Extract the (x, y) coordinate from the center of the cell holding the provided text.  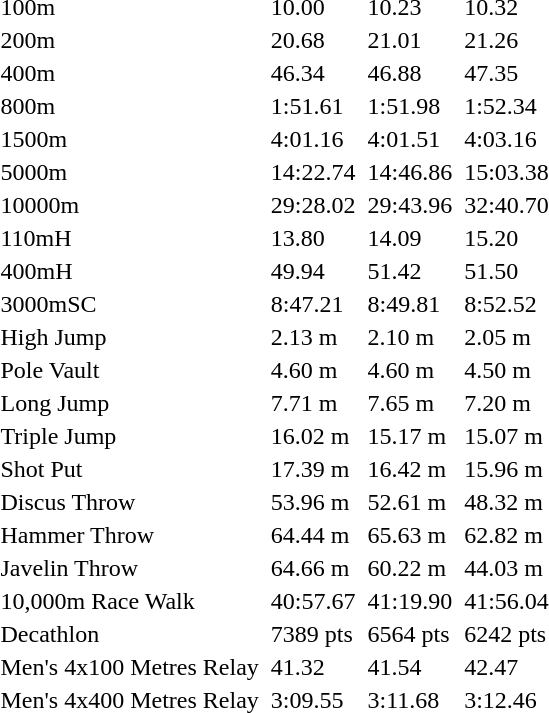
65.63 m (410, 535)
64.66 m (313, 568)
46.34 (313, 73)
41.32 (313, 667)
51.42 (410, 271)
40:57.67 (313, 601)
1:51.98 (410, 106)
15.17 m (410, 436)
20.68 (313, 40)
29:28.02 (313, 205)
21.01 (410, 40)
41:19.90 (410, 601)
16.42 m (410, 469)
14.09 (410, 238)
1:51.61 (313, 106)
29:43.96 (410, 205)
7.65 m (410, 403)
2.13 m (313, 337)
53.96 m (313, 502)
41.54 (410, 667)
46.88 (410, 73)
4:01.16 (313, 139)
17.39 m (313, 469)
14:22.74 (313, 172)
60.22 m (410, 568)
7.71 m (313, 403)
4:01.51 (410, 139)
49.94 (313, 271)
52.61 m (410, 502)
16.02 m (313, 436)
8:47.21 (313, 304)
14:46.86 (410, 172)
6564 pts (410, 634)
7389 pts (313, 634)
2.10 m (410, 337)
8:49.81 (410, 304)
13.80 (313, 238)
64.44 m (313, 535)
